Identify which cell holds the provided text, then report its (x, y) central coordinate. 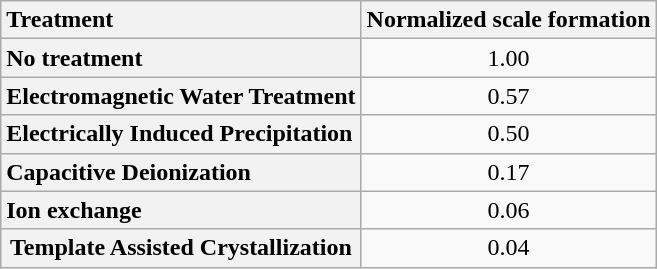
Normalized scale formation (508, 20)
Capacitive Deionization (181, 172)
Electromagnetic Water Treatment (181, 96)
Template Assisted Crystallization (181, 248)
No treatment (181, 58)
0.04 (508, 248)
0.17 (508, 172)
0.57 (508, 96)
1.00 (508, 58)
Ion exchange (181, 210)
Electrically Induced Precipitation (181, 134)
Treatment (181, 20)
0.06 (508, 210)
0.50 (508, 134)
